Detect which cell encompasses the target text, then output its (X, Y) center coordinate. 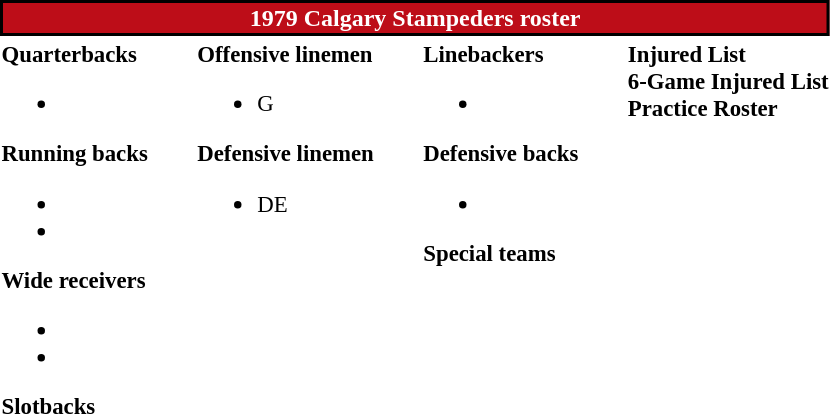
1979 Calgary Stampeders roster (415, 18)
